Provide the [X, Y] coordinate of the cell's center where the given text is located.  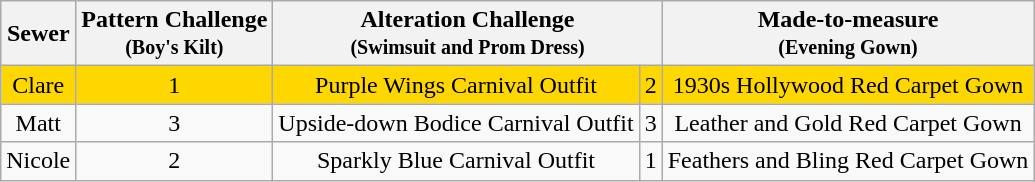
Feathers and Bling Red Carpet Gown [848, 161]
1930s Hollywood Red Carpet Gown [848, 85]
Sparkly Blue Carnival Outfit [456, 161]
Leather and Gold Red Carpet Gown [848, 123]
Alteration Challenge(Swimsuit and Prom Dress) [468, 34]
Matt [38, 123]
Clare [38, 85]
Sewer [38, 34]
Pattern Challenge(Boy's Kilt) [174, 34]
Upside-down Bodice Carnival Outfit [456, 123]
Made-to-measure(Evening Gown) [848, 34]
Purple Wings Carnival Outfit [456, 85]
Nicole [38, 161]
